Search for the cell housing the specified text and yield its [x, y] center coordinate. 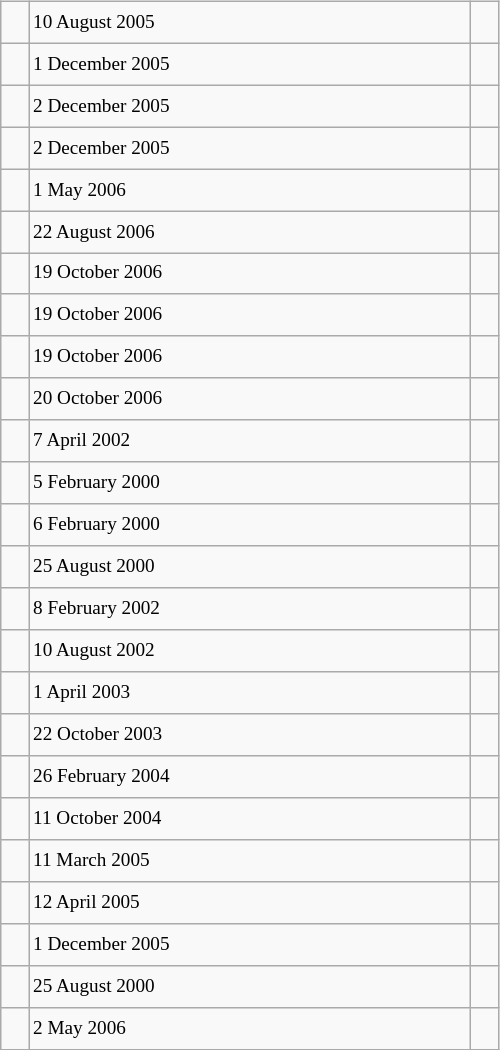
22 August 2006 [249, 232]
2 May 2006 [249, 1028]
12 April 2005 [249, 902]
20 October 2006 [249, 399]
8 February 2002 [249, 609]
1 May 2006 [249, 190]
6 February 2000 [249, 525]
5 February 2000 [249, 483]
10 August 2005 [249, 22]
11 October 2004 [249, 819]
26 February 2004 [249, 777]
22 October 2003 [249, 735]
1 April 2003 [249, 693]
11 March 2005 [249, 861]
10 August 2002 [249, 651]
7 April 2002 [249, 441]
